From the cell containing the given text, extract its center point as [X, Y] coordinate. 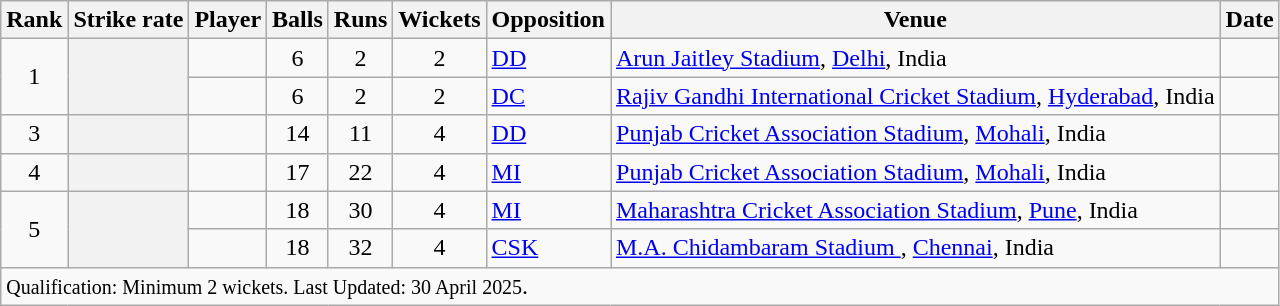
17 [298, 172]
Player [228, 20]
Maharashtra Cricket Association Stadium, Pune, India [915, 210]
Runs [360, 20]
30 [360, 210]
22 [360, 172]
Strike rate [128, 20]
3 [34, 134]
32 [360, 248]
M.A. Chidambaram Stadium , Chennai, India [915, 248]
Arun Jaitley Stadium, Delhi, India [915, 58]
Rank [34, 20]
Opposition [548, 20]
Qualification: Minimum 2 wickets. Last Updated: 30 April 2025. [640, 286]
Wickets [440, 20]
14 [298, 134]
Rajiv Gandhi International Cricket Stadium, Hyderabad, India [915, 96]
CSK [548, 248]
Balls [298, 20]
DC [548, 96]
Date [1250, 20]
5 [34, 229]
1 [34, 77]
11 [360, 134]
Venue [915, 20]
